Scan for the cell matching the given text and deliver its (X, Y) coordinate at center. 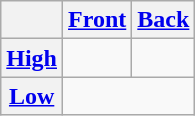
Low (32, 96)
Front (98, 20)
High (32, 58)
Back (164, 20)
